Detect which cell encompasses the target text, then output its [x, y] center coordinate. 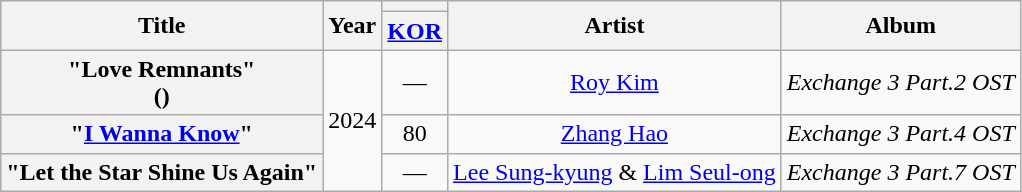
Album [900, 26]
Exchange 3 Part.2 OST [900, 82]
Artist [615, 26]
2024 [352, 120]
80 [415, 134]
Year [352, 26]
Lee Sung-kyung & Lim Seul-ong [615, 172]
KOR [415, 31]
"I Wanna Know" [162, 134]
Exchange 3 Part.4 OST [900, 134]
Exchange 3 Part.7 OST [900, 172]
"Love Remnants"() [162, 82]
"Let the Star Shine Us Again" [162, 172]
Roy Kim [615, 82]
Zhang Hao [615, 134]
Title [162, 26]
